Locate the cell with the specified text and output its (X, Y) center coordinate. 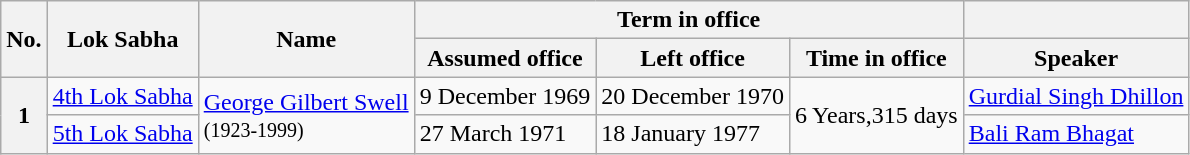
Term in office (688, 20)
1 (24, 115)
No. (24, 39)
27 March 1971 (505, 134)
Name (306, 39)
Assumed office (505, 58)
Lok Sabha (122, 39)
20 December 1970 (693, 96)
9 December 1969 (505, 96)
18 January 1977 (693, 134)
George Gilbert Swell(1923-1999) (306, 115)
5th Lok Sabha (122, 134)
Gurdial Singh Dhillon (1076, 96)
6 Years,315 days (876, 115)
Bali Ram Bhagat (1076, 134)
Left office (693, 58)
4th Lok Sabha (122, 96)
Speaker (1076, 58)
Time in office (876, 58)
